Extract the (X, Y) coordinate from the center of the cell holding the provided text.  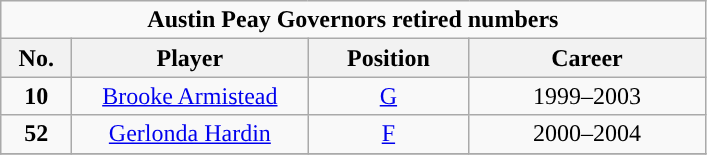
Austin Peay Governors retired numbers (353, 20)
Brooke Armistead (190, 96)
Player (190, 58)
F (388, 134)
G (388, 96)
Career (587, 58)
Position (388, 58)
2000–2004 (587, 134)
Gerlonda Hardin (190, 134)
1999–2003 (587, 96)
52 (36, 134)
10 (36, 96)
No. (36, 58)
